Capture the cell that displays the provided text and extract its [X, Y] central coordinate. 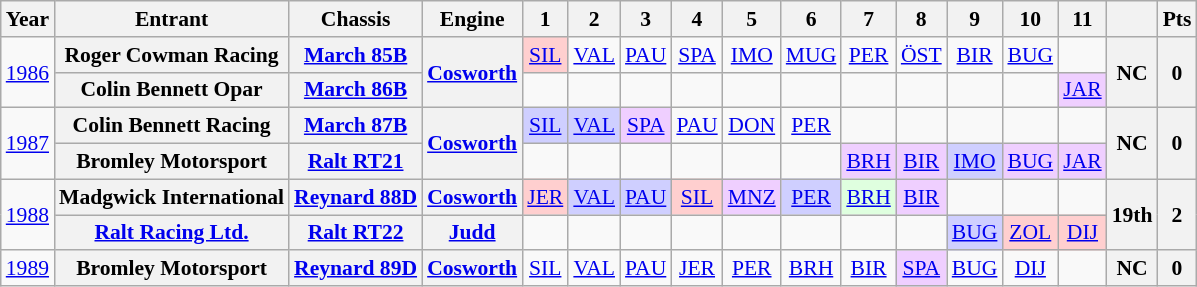
Engine [472, 19]
ZOL [1030, 233]
1989 [28, 269]
1986 [28, 72]
Reynard 89D [356, 269]
March 87B [356, 126]
MNZ [752, 197]
Judd [472, 233]
Madgwick International [172, 197]
Ralt RT21 [356, 162]
MUG [812, 55]
ÖST [922, 55]
Reynard 88D [356, 197]
Chassis [356, 19]
4 [696, 19]
Pts [1178, 19]
1987 [28, 144]
DON [752, 126]
7 [868, 19]
19th [1132, 214]
Ralt Racing Ltd. [172, 233]
3 [646, 19]
Colin Bennett Opar [172, 90]
Colin Bennett Racing [172, 126]
6 [812, 19]
5 [752, 19]
1988 [28, 214]
Entrant [172, 19]
Roger Cowman Racing [172, 55]
8 [922, 19]
9 [975, 19]
1 [545, 19]
11 [1082, 19]
Year [28, 19]
10 [1030, 19]
Ralt RT22 [356, 233]
March 86B [356, 90]
March 85B [356, 55]
